Capture the cell that displays the provided text and extract its (x, y) central coordinate. 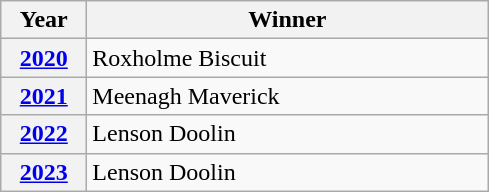
2020 (44, 58)
2022 (44, 134)
Meenagh Maverick (288, 96)
Roxholme Biscuit (288, 58)
Year (44, 20)
2021 (44, 96)
2023 (44, 172)
Winner (288, 20)
